Locate the cell with the specified text and output its [x, y] center coordinate. 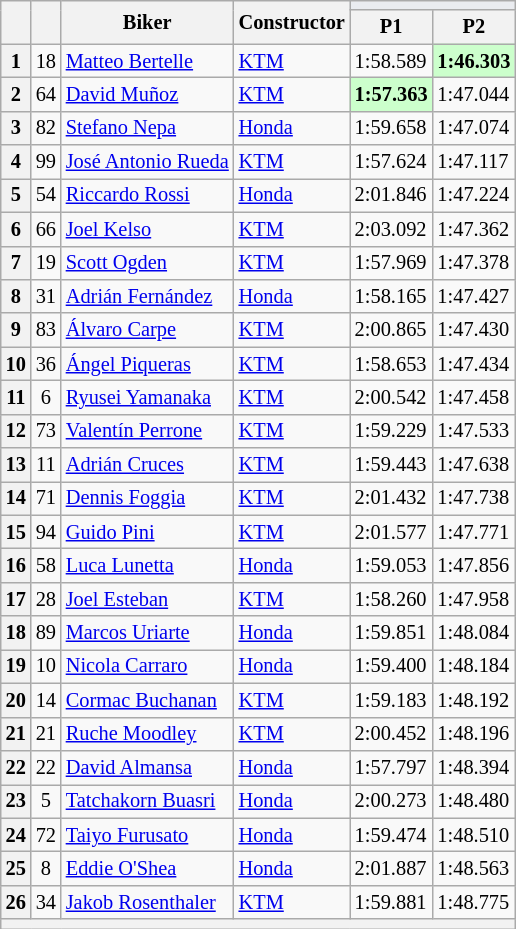
66 [46, 229]
1:47.362 [474, 229]
1:59.229 [392, 431]
2:01.577 [392, 532]
2 [16, 94]
1:48.480 [474, 801]
7 [16, 263]
58 [46, 565]
2:01.846 [392, 195]
1:58.165 [392, 296]
1:57.624 [392, 162]
1:57.363 [392, 94]
Dennis Foggia [148, 498]
1:47.427 [474, 296]
Valentín Perrone [148, 431]
1:59.881 [392, 902]
34 [46, 902]
1:48.510 [474, 835]
Guido Pini [148, 532]
Joel Esteban [148, 599]
73 [46, 431]
Ruche Moodley [148, 734]
Ryusei Yamanaka [148, 397]
13 [16, 465]
David Muñoz [148, 94]
2:00.865 [392, 330]
16 [16, 565]
Eddie O'Shea [148, 868]
1:57.969 [392, 263]
Stefano Nepa [148, 128]
Matteo Bertelle [148, 61]
P2 [474, 27]
1:48.775 [474, 902]
1:47.117 [474, 162]
1:47.638 [474, 465]
Marcos Uriarte [148, 633]
Riccardo Rossi [148, 195]
Tatchakorn Buasri [148, 801]
1 [16, 61]
David Almansa [148, 767]
1:59.053 [392, 565]
2:01.887 [392, 868]
1:59.474 [392, 835]
1:47.738 [474, 498]
1:48.196 [474, 734]
15 [16, 532]
26 [16, 902]
Luca Lunetta [148, 565]
Scott Ogden [148, 263]
1:47.434 [474, 364]
17 [16, 599]
Constructor [292, 22]
1:58.653 [392, 364]
1:58.589 [392, 61]
24 [16, 835]
1:47.856 [474, 565]
1:58.260 [392, 599]
94 [46, 532]
2:00.452 [392, 734]
28 [46, 599]
1:57.797 [392, 767]
2:03.092 [392, 229]
2:00.542 [392, 397]
Ángel Piqueras [148, 364]
54 [46, 195]
71 [46, 498]
1:47.533 [474, 431]
1:59.400 [392, 666]
72 [46, 835]
1:48.184 [474, 666]
1:48.394 [474, 767]
83 [46, 330]
Joel Kelso [148, 229]
P1 [392, 27]
Adrián Cruces [148, 465]
82 [46, 128]
Nicola Carraro [148, 666]
64 [46, 94]
1:48.192 [474, 700]
1:47.958 [474, 599]
1:59.443 [392, 465]
1:47.430 [474, 330]
1:47.458 [474, 397]
1:59.851 [392, 633]
1:46.303 [474, 61]
1:47.771 [474, 532]
23 [16, 801]
Álvaro Carpe [148, 330]
Taiyo Furusato [148, 835]
1:47.074 [474, 128]
1:48.084 [474, 633]
25 [16, 868]
99 [46, 162]
36 [46, 364]
31 [46, 296]
2:00.273 [392, 801]
1:59.183 [392, 700]
9 [16, 330]
1:47.044 [474, 94]
1:59.658 [392, 128]
Adrián Fernández [148, 296]
Biker [148, 22]
Cormac Buchanan [148, 700]
20 [16, 700]
3 [16, 128]
89 [46, 633]
1:47.378 [474, 263]
2:01.432 [392, 498]
José Antonio Rueda [148, 162]
12 [16, 431]
4 [16, 162]
1:47.224 [474, 195]
1:48.563 [474, 868]
Jakob Rosenthaler [148, 902]
